For the text-containing cell, return its midpoint in [X, Y] coordinate format. 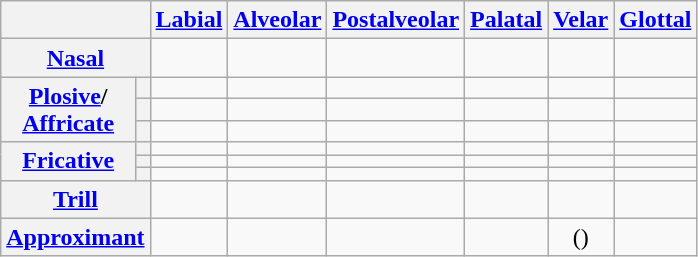
Alveolar [278, 20]
Palatal [506, 20]
Trill [76, 199]
Labial [189, 20]
Fricative [68, 161]
() [581, 237]
Velar [581, 20]
Approximant [76, 237]
Plosive/Affricate [68, 110]
Nasal [76, 58]
Postalveolar [396, 20]
Glottal [656, 20]
